Determine the [x, y] coordinate at the center of the cell enclosing the given text.  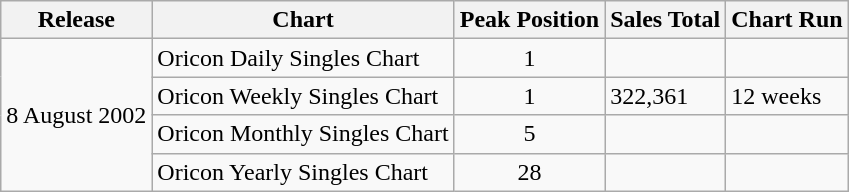
12 weeks [787, 96]
Oricon Monthly Singles Chart [303, 134]
Oricon Daily Singles Chart [303, 58]
8 August 2002 [76, 115]
322,361 [666, 96]
5 [529, 134]
Chart Run [787, 20]
Oricon Yearly Singles Chart [303, 172]
Release [76, 20]
28 [529, 172]
Oricon Weekly Singles Chart [303, 96]
Chart [303, 20]
Sales Total [666, 20]
Peak Position [529, 20]
